Output the [x, y] coordinate of the center of the cell containing the given text.  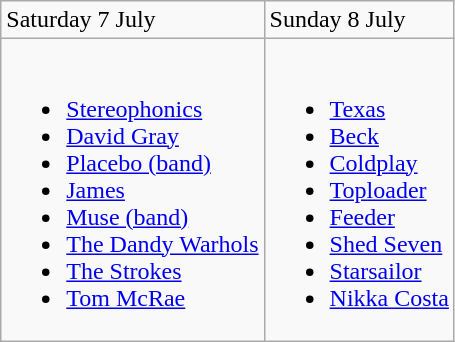
StereophonicsDavid GrayPlacebo (band)JamesMuse (band)The Dandy WarholsThe StrokesTom McRae [132, 190]
Sunday 8 July [359, 20]
TexasBeckColdplayToploaderFeederShed SevenStarsailorNikka Costa [359, 190]
Saturday 7 July [132, 20]
